Locate the cell with the specified text and output its [X, Y] center coordinate. 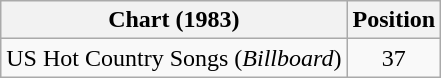
Chart (1983) [174, 20]
37 [394, 58]
US Hot Country Songs (Billboard) [174, 58]
Position [394, 20]
